Capture the cell that displays the provided text and extract its [X, Y] central coordinate. 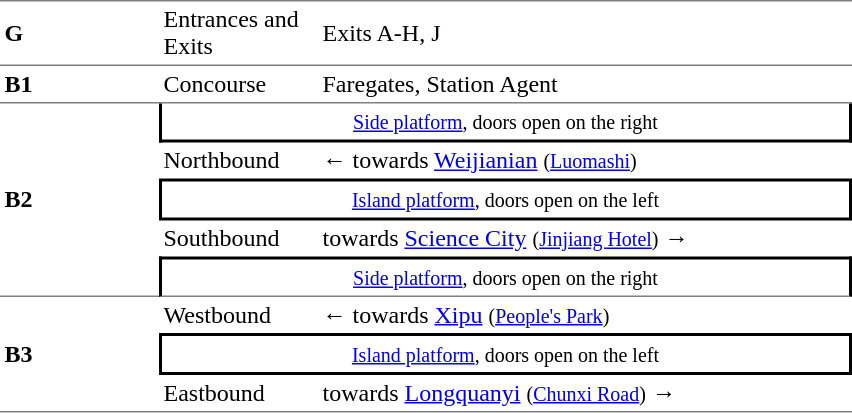
towards Science City (Jinjiang Hotel) → [585, 238]
Concourse [238, 85]
B3 [80, 355]
← towards Xipu (People's Park) [585, 315]
Eastbound [238, 394]
B1 [80, 85]
Entrances and Exits [238, 33]
Southbound [238, 238]
← towards Weijianian (Luomashi) [585, 160]
B2 [80, 201]
towards Longquanyi (Chunxi Road) → [585, 394]
Northbound [238, 160]
Exits A-H, J [585, 33]
Westbound [238, 315]
G [80, 33]
Faregates, Station Agent [585, 85]
